Scan for the cell matching the given text and deliver its (X, Y) coordinate at center. 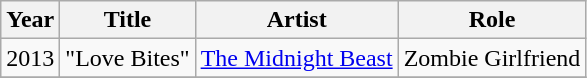
Year (30, 20)
Artist (296, 20)
The Midnight Beast (296, 58)
"Love Bites" (128, 58)
Zombie Girlfriend (492, 58)
Title (128, 20)
Role (492, 20)
2013 (30, 58)
